Return (X, Y) of the center of cell containing provided text 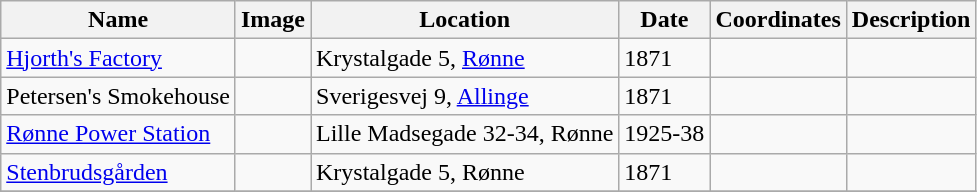
1925-38 (664, 134)
Description (911, 20)
Image (272, 20)
Stenbrudsgården (118, 172)
Lille Madsegade 32-34, Rønne (464, 134)
Sverigesvej 9, Allinge (464, 96)
Coordinates (778, 20)
Location (464, 20)
Name (118, 20)
Rønne Power Station (118, 134)
Date (664, 20)
Hjorth's Factory (118, 58)
Petersen's Smokehouse (118, 96)
